Pinpoint the cell where the given text exists, returning its [x, y] midpoint coordinate. 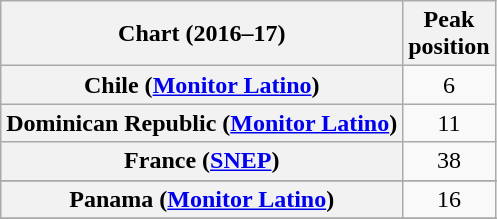
Chile (Monitor Latino) [202, 85]
France (SNEP) [202, 161]
11 [449, 123]
16 [449, 199]
Dominican Republic (Monitor Latino) [202, 123]
38 [449, 161]
Panama (Monitor Latino) [202, 199]
Chart (2016–17) [202, 34]
Peakposition [449, 34]
6 [449, 85]
